Locate the cell with the specified text and output its (X, Y) center coordinate. 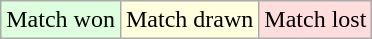
Match won (61, 20)
Match lost (316, 20)
Match drawn (189, 20)
